Output the (x, y) coordinate of the center of the cell containing the given text.  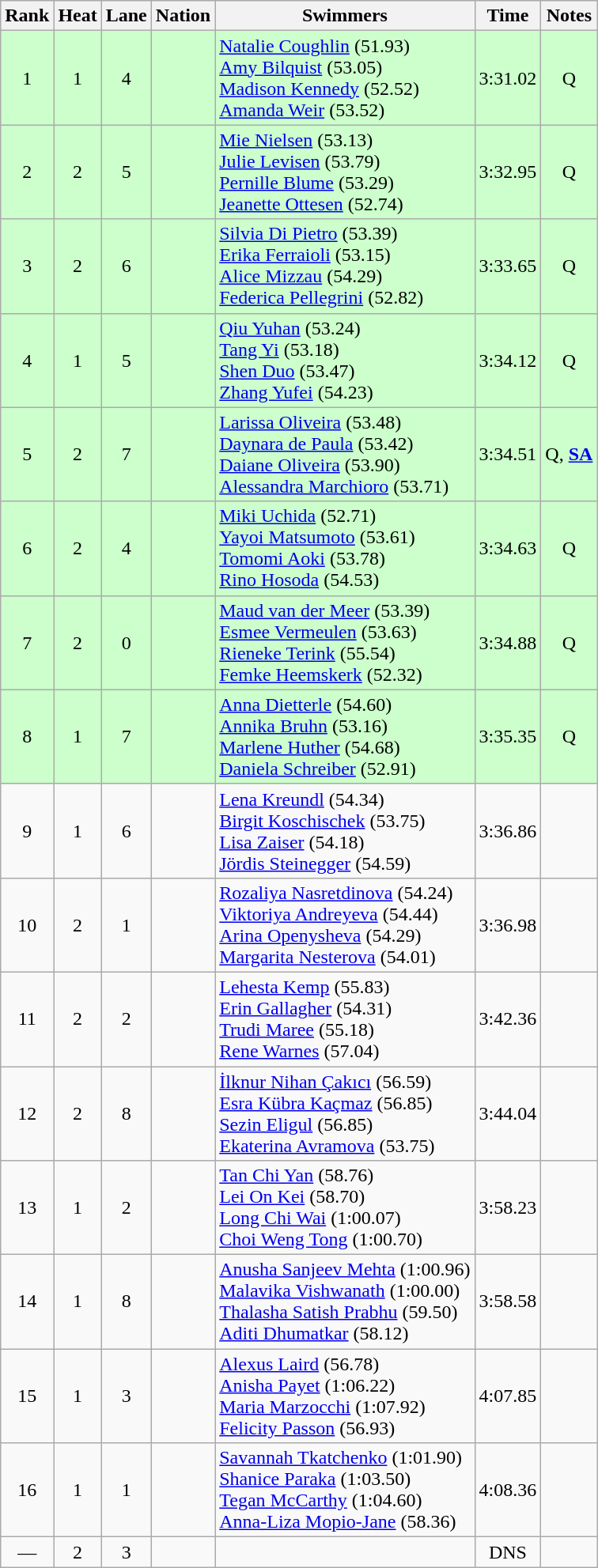
Heat (78, 16)
Tan Chi Yan (58.76)Lei On Kei (58.70)Long Chi Wai (1:00.07)Choi Weng Tong (1:00.70) (345, 1208)
İlknur Nihan Çakıcı (56.59)Esra Kübra Kaçmaz (56.85)Sezin Eligul (56.85)Ekaterina Avramova (53.75) (345, 1113)
12 (27, 1113)
9 (27, 830)
Maud van der Meer (53.39)Esmee Vermeulen (53.63)Rieneke Terink (55.54)Femke Heemskerk (52.32) (345, 642)
3:34.88 (508, 642)
3:36.86 (508, 830)
16 (27, 1490)
Q, SA (570, 454)
Miki Uchida (52.71)Yayoi Matsumoto (53.61)Tomomi Aoki (53.78)Rino Hosoda (54.53) (345, 549)
Mie Nielsen (53.13)Julie Levisen (53.79)Pernille Blume (53.29)Jeanette Ottesen (52.74) (345, 172)
3:34.12 (508, 361)
3:34.63 (508, 549)
4:07.85 (508, 1396)
Lane (127, 16)
14 (27, 1302)
10 (27, 925)
Swimmers (345, 16)
3:35.35 (508, 737)
Nation (183, 16)
Silvia Di Pietro (53.39)Erika Ferraioli (53.15)Alice Mizzau (54.29)Federica Pellegrini (52.82) (345, 266)
Notes (570, 16)
3:31.02 (508, 77)
0 (127, 642)
3:34.51 (508, 454)
Time (508, 16)
3:36.98 (508, 925)
Natalie Coughlin (51.93)Amy Bilquist (53.05)Madison Kennedy (52.52)Amanda Weir (53.52) (345, 77)
3:44.04 (508, 1113)
Anusha Sanjeev Mehta (1:00.96)Malavika Vishwanath (1:00.00)Thalasha Satish Prabhu (59.50)Aditi Dhumatkar (58.12) (345, 1302)
3:58.58 (508, 1302)
Lena Kreundl (54.34)Birgit Koschischek (53.75)Lisa Zaiser (54.18)Jördis Steinegger (54.59) (345, 830)
DNS (508, 1552)
4:08.36 (508, 1490)
3:32.95 (508, 172)
3:58.23 (508, 1208)
3:33.65 (508, 266)
Rank (27, 16)
3:42.36 (508, 1018)
— (27, 1552)
15 (27, 1396)
Alexus Laird (56.78)Anisha Payet (1:06.22)Maria Marzocchi (1:07.92)Felicity Passon (56.93) (345, 1396)
Savannah Tkatchenko (1:01.90)Shanice Paraka (1:03.50)Tegan McCarthy (1:04.60)Anna-Liza Mopio-Jane (58.36) (345, 1490)
13 (27, 1208)
Rozaliya Nasretdinova (54.24)Viktoriya Andreyeva (54.44)Arina Openysheva (54.29)Margarita Nesterova (54.01) (345, 925)
Qiu Yuhan (53.24)Tang Yi (53.18)Shen Duo (53.47)Zhang Yufei (54.23) (345, 361)
11 (27, 1018)
Lehesta Kemp (55.83)Erin Gallagher (54.31)Trudi Maree (55.18)Rene Warnes (57.04) (345, 1018)
Anna Dietterle (54.60)Annika Bruhn (53.16)Marlene Huther (54.68)Daniela Schreiber (52.91) (345, 737)
Larissa Oliveira (53.48)Daynara de Paula (53.42)Daiane Oliveira (53.90)Alessandra Marchioro (53.71) (345, 454)
